Scan for the cell matching the given text and deliver its (X, Y) coordinate at center. 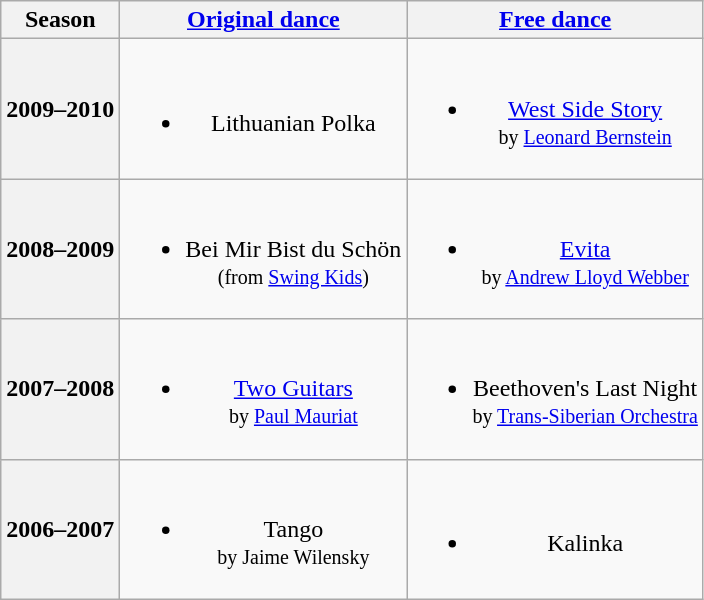
Evita by Andrew Lloyd Webber (556, 249)
2006–2007 (60, 529)
2009–2010 (60, 109)
Free dance (556, 20)
2008–2009 (60, 249)
Season (60, 20)
Original dance (264, 20)
Kalinka (556, 529)
Tango by Jaime Wilensky (264, 529)
Lithuanian Polka (264, 109)
Bei Mir Bist du Schön (from Swing Kids) (264, 249)
Beethoven's Last Night by Trans-Siberian Orchestra (556, 389)
2007–2008 (60, 389)
Two Guitars by Paul Mauriat (264, 389)
West Side Story by Leonard Bernstein (556, 109)
